Locate the cell with the specified text and output its [x, y] center coordinate. 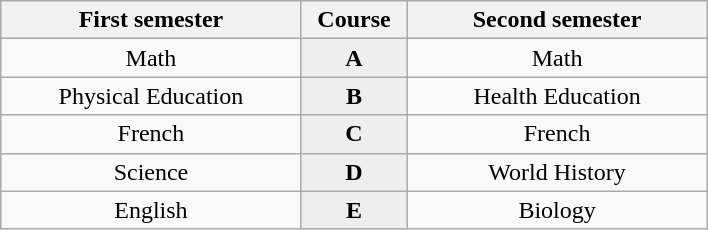
E [354, 210]
Course [354, 20]
World History [558, 172]
First semester [150, 20]
D [354, 172]
Physical Education [150, 96]
Second semester [558, 20]
Science [150, 172]
A [354, 58]
Health Education [558, 96]
B [354, 96]
Biology [558, 210]
English [150, 210]
C [354, 134]
